Find where the given text appears and provide that cell's center as [X, Y] coordinate. 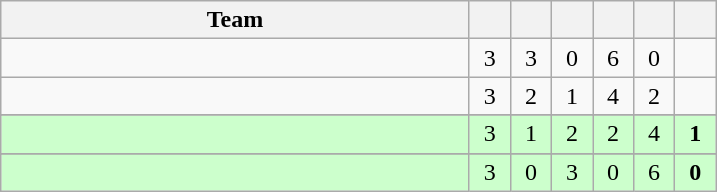
Team [236, 20]
